Pinpoint the cell where the given text exists, returning its [x, y] midpoint coordinate. 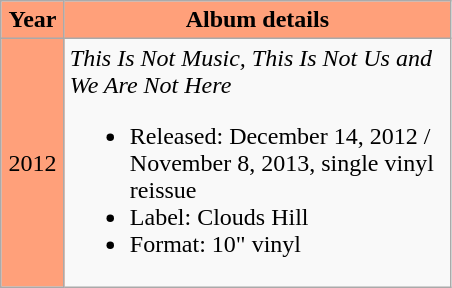
Year [33, 20]
Album details [257, 20]
2012 [33, 163]
